For the text-containing cell, return its midpoint in [X, Y] coordinate format. 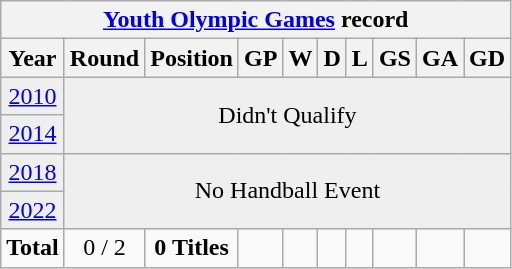
GS [394, 58]
Total [33, 248]
GD [488, 58]
GA [440, 58]
2010 [33, 96]
2014 [33, 134]
Year [33, 58]
No Handball Event [287, 191]
L [360, 58]
W [300, 58]
GP [260, 58]
0 Titles [192, 248]
0 / 2 [104, 248]
Youth Olympic Games record [256, 20]
Round [104, 58]
2018 [33, 172]
Position [192, 58]
Didn't Qualify [287, 115]
D [332, 58]
2022 [33, 210]
